Scan for the cell matching the given text and deliver its [x, y] coordinate at center. 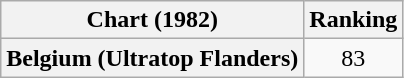
Chart (1982) [152, 20]
Belgium (Ultratop Flanders) [152, 58]
83 [354, 58]
Ranking [354, 20]
